Return the [x, y] coordinate for the center point of the cell that contains the specified text.  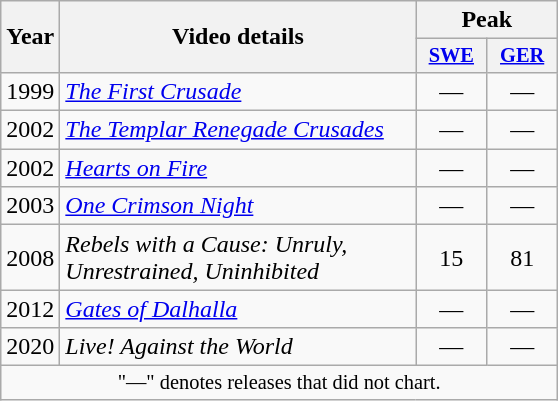
Live! Against the World [238, 347]
Hearts on Fire [238, 168]
Rebels with a Cause: Unruly, Unrestrained, Uninhibited [238, 258]
One Crimson Night [238, 206]
2008 [30, 258]
2003 [30, 206]
Video details [238, 37]
2020 [30, 347]
"—" denotes releases that did not chart. [280, 383]
The Templar Renegade Crusades [238, 130]
2012 [30, 309]
GER [522, 56]
SWE [452, 56]
Peak [487, 20]
81 [522, 258]
15 [452, 258]
Year [30, 37]
The First Crusade [238, 91]
1999 [30, 91]
Gates of Dalhalla [238, 309]
